Find where the given text appears and provide that cell's center as (x, y) coordinate. 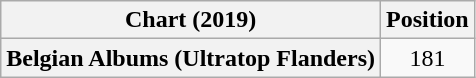
181 (428, 58)
Position (428, 20)
Chart (2019) (191, 20)
Belgian Albums (Ultratop Flanders) (191, 58)
